Return the [X, Y] coordinate for the center point of the cell that contains the specified text.  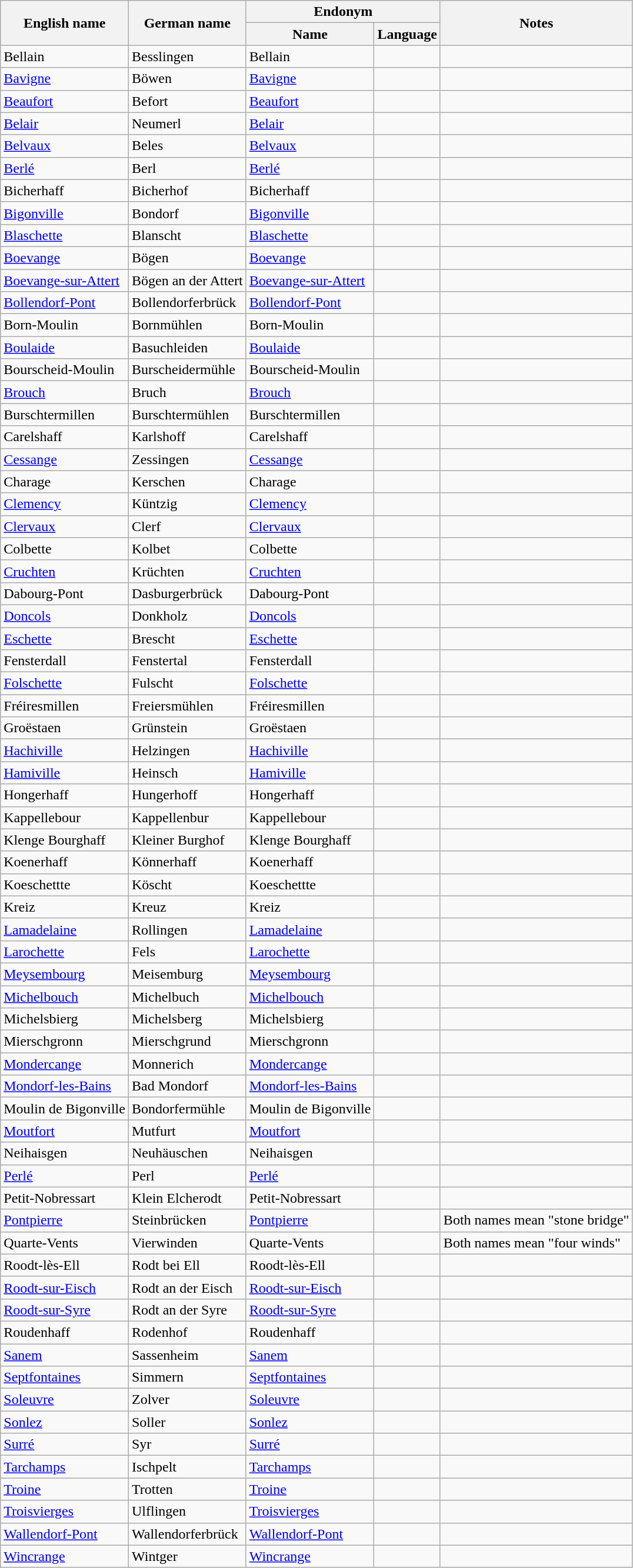
Bicherhof [187, 191]
Donkholz [187, 616]
Steinbrücken [187, 1220]
Neuhäuschen [187, 1153]
Bruch [187, 392]
Soller [187, 1422]
Both names mean "four winds" [537, 1243]
Kreuz [187, 907]
Klein Elcherodt [187, 1198]
Brescht [187, 638]
Mierschgrund [187, 1042]
English name [65, 23]
Mutfurt [187, 1131]
Freiersmühlen [187, 706]
Simmern [187, 1377]
Beles [187, 146]
Bollendorferbrück [187, 303]
Berl [187, 168]
Meisemburg [187, 974]
Blanscht [187, 235]
Wintger [187, 1556]
Befort [187, 101]
Hungerhoff [187, 795]
Kleiner Burghof [187, 840]
Bornmühlen [187, 325]
Vierwinden [187, 1243]
Kerschen [187, 482]
Rodt an der Syre [187, 1310]
Michelsberg [187, 1019]
Fels [187, 952]
Kolbet [187, 549]
Trotten [187, 1489]
Endonym [343, 12]
Perl [187, 1176]
Köscht [187, 885]
Bondorfermühle [187, 1109]
Sassenheim [187, 1355]
Dasburgerbrück [187, 593]
Burschtermühlen [187, 415]
Besslingen [187, 56]
Wallendorferbrück [187, 1534]
Basuchleiden [187, 348]
Ulflingen [187, 1512]
Both names mean "stone bridge" [537, 1220]
Bad Mondorf [187, 1086]
Heinsch [187, 773]
Küntzig [187, 504]
Helzingen [187, 750]
Könnerhaff [187, 862]
Böwen [187, 79]
Grünstein [187, 728]
Rodenhof [187, 1332]
Karlshoff [187, 437]
Burscheidermühle [187, 370]
Rodt bei Ell [187, 1265]
Fenstertal [187, 661]
Zessingen [187, 459]
Clerf [187, 526]
Language [407, 34]
Fulscht [187, 683]
Notes [537, 23]
Rodt an der Eisch [187, 1287]
Ischpelt [187, 1467]
German name [187, 23]
Zolver [187, 1400]
Syr [187, 1444]
Bögen [187, 258]
Michelbuch [187, 997]
Neumerl [187, 124]
Krüchten [187, 571]
Name [310, 34]
Kappellenbur [187, 818]
Bondorf [187, 213]
Rollingen [187, 929]
Monnerich [187, 1064]
Bögen an der Attert [187, 281]
